Pinpoint the cell where the given text exists, returning its (x, y) midpoint coordinate. 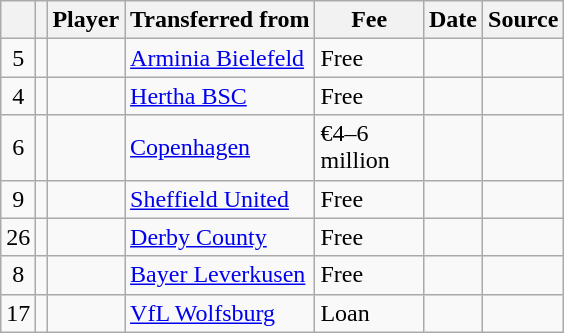
Fee (370, 20)
8 (18, 275)
Hertha BSC (220, 96)
Player (86, 20)
17 (18, 313)
Date (452, 20)
5 (18, 58)
26 (18, 237)
Sheffield United (220, 199)
Arminia Bielefeld (220, 58)
Derby County (220, 237)
9 (18, 199)
Bayer Leverkusen (220, 275)
6 (18, 148)
Copenhagen (220, 148)
Transferred from (220, 20)
VfL Wolfsburg (220, 313)
Loan (370, 313)
4 (18, 96)
€4–6 million (370, 148)
Source (524, 20)
